From the cell containing the given text, extract its center point as (X, Y) coordinate. 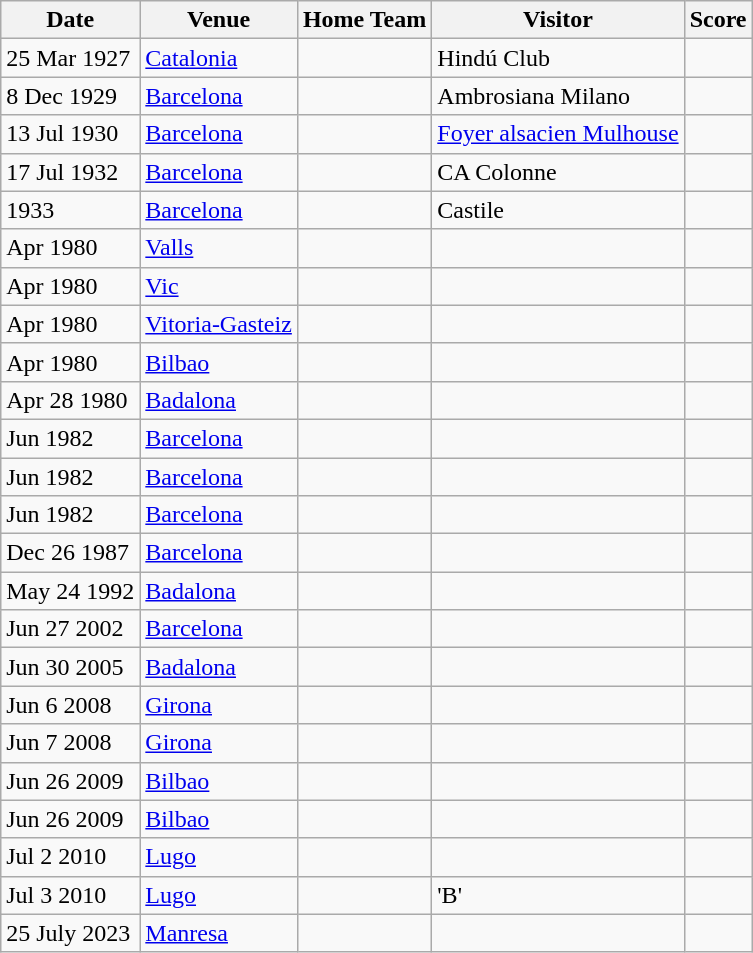
Valls (219, 248)
17 Jul 1932 (70, 172)
Jun 6 2008 (70, 705)
Home Team (364, 20)
1933 (70, 210)
Jun 27 2002 (70, 629)
Catalonia (219, 58)
Dec 26 1987 (70, 553)
8 Dec 1929 (70, 96)
Visitor (558, 20)
25 July 2023 (70, 933)
Venue (219, 20)
Jun 7 2008 (70, 743)
Date (70, 20)
Hindú Club (558, 58)
Castile (558, 210)
Apr 28 1980 (70, 400)
Ambrosiana Milano (558, 96)
Score (718, 20)
Jul 3 2010 (70, 895)
Jun 30 2005 (70, 667)
Jul 2 2010 (70, 857)
Foyer alsacien Mulhouse (558, 134)
May 24 1992 (70, 591)
Manresa (219, 933)
Vic (219, 286)
25 Mar 1927 (70, 58)
CA Colonne (558, 172)
Vitoria-Gasteiz (219, 324)
13 Jul 1930 (70, 134)
'B' (558, 895)
